Capture the cell that displays the provided text and extract its [x, y] central coordinate. 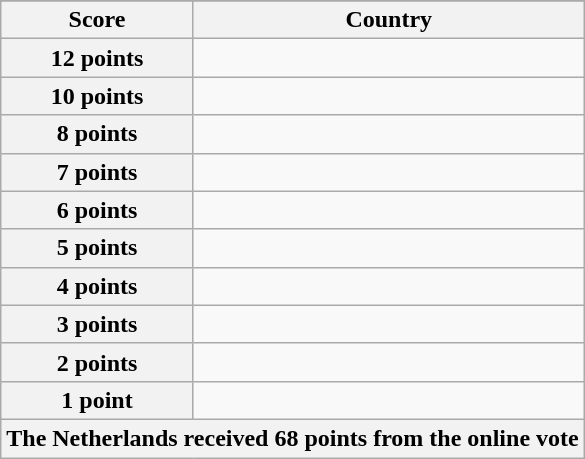
10 points [98, 96]
2 points [98, 362]
7 points [98, 172]
Country [388, 20]
1 point [98, 400]
4 points [98, 286]
6 points [98, 210]
3 points [98, 324]
12 points [98, 58]
Score [98, 20]
The Netherlands received 68 points from the online vote [292, 438]
8 points [98, 134]
5 points [98, 248]
